Provide the (X, Y) coordinate of the cell's center where the given text is located.  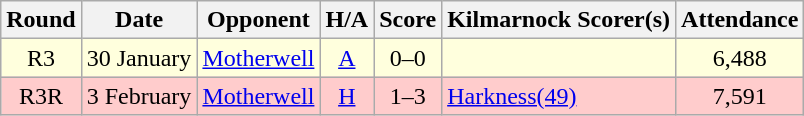
R3R (41, 96)
Opponent (258, 20)
1–3 (408, 96)
Kilmarnock Scorer(s) (559, 20)
H (347, 96)
0–0 (408, 58)
Score (408, 20)
3 February (139, 96)
Harkness(49) (559, 96)
Attendance (740, 20)
H/A (347, 20)
R3 (41, 58)
6,488 (740, 58)
A (347, 58)
Date (139, 20)
7,591 (740, 96)
30 January (139, 58)
Round (41, 20)
